Detect which cell encompasses the target text, then output its (x, y) center coordinate. 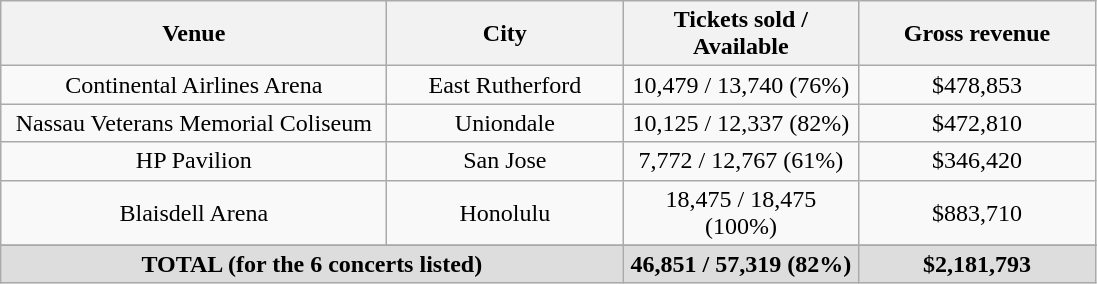
Continental Airlines Arena (194, 85)
Uniondale (505, 123)
Tickets sold / Available (741, 34)
46,851 / 57,319 (82%) (741, 264)
$346,420 (977, 161)
City (505, 34)
$2,181,793 (977, 264)
Gross revenue (977, 34)
Blaisdell Arena (194, 212)
10,125 / 12,337 (82%) (741, 123)
$883,710 (977, 212)
10,479 / 13,740 (76%) (741, 85)
Venue (194, 34)
18,475 / 18,475 (100%) (741, 212)
East Rutherford (505, 85)
$472,810 (977, 123)
$478,853 (977, 85)
Honolulu (505, 212)
Nassau Veterans Memorial Coliseum (194, 123)
7,772 / 12,767 (61%) (741, 161)
San Jose (505, 161)
TOTAL (for the 6 concerts listed) (312, 264)
HP Pavilion (194, 161)
